Locate the cell with the specified text and output its (X, Y) center coordinate. 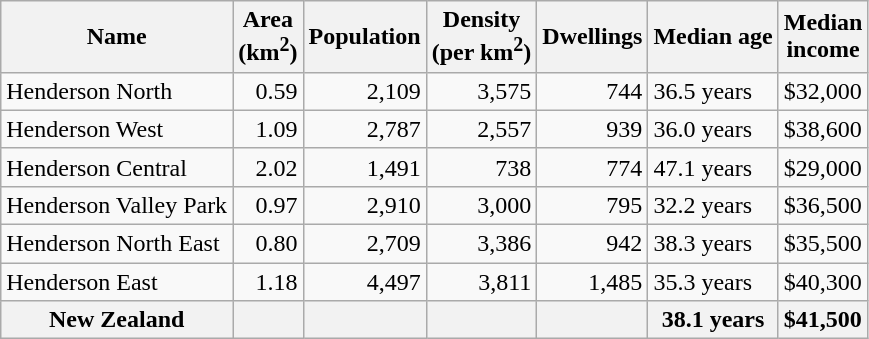
2,910 (364, 205)
$40,300 (823, 282)
3,000 (482, 205)
$32,000 (823, 91)
Density(per km2) (482, 37)
939 (592, 129)
Henderson Valley Park (117, 205)
Area(km2) (268, 37)
4,497 (364, 282)
32.2 years (713, 205)
Median age (713, 37)
744 (592, 91)
38.3 years (713, 244)
0.80 (268, 244)
$29,000 (823, 167)
Name (117, 37)
Henderson Central (117, 167)
1.09 (268, 129)
35.3 years (713, 282)
0.59 (268, 91)
2,557 (482, 129)
1,491 (364, 167)
Dwellings (592, 37)
38.1 years (713, 320)
Henderson West (117, 129)
2.02 (268, 167)
Henderson North (117, 91)
942 (592, 244)
774 (592, 167)
Medianincome (823, 37)
$41,500 (823, 320)
795 (592, 205)
$36,500 (823, 205)
3,575 (482, 91)
2,109 (364, 91)
2,787 (364, 129)
New Zealand (117, 320)
36.0 years (713, 129)
1,485 (592, 282)
$35,500 (823, 244)
Henderson North East (117, 244)
738 (482, 167)
Population (364, 37)
$38,600 (823, 129)
1.18 (268, 282)
0.97 (268, 205)
47.1 years (713, 167)
3,386 (482, 244)
3,811 (482, 282)
2,709 (364, 244)
36.5 years (713, 91)
Henderson East (117, 282)
